For the text-containing cell, return its midpoint in (x, y) coordinate format. 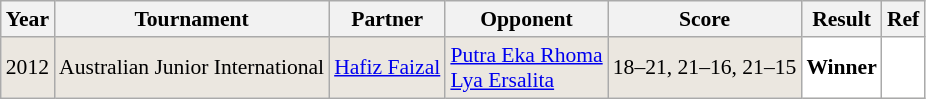
Score (705, 19)
2012 (28, 68)
Australian Junior International (192, 68)
Opponent (526, 19)
Ref (903, 19)
18–21, 21–16, 21–15 (705, 68)
Tournament (192, 19)
Winner (842, 68)
Partner (387, 19)
Result (842, 19)
Year (28, 19)
Putra Eka Rhoma Lya Ersalita (526, 68)
Hafiz Faizal (387, 68)
